Provide the (X, Y) coordinate of the cell's center where the given text is located.  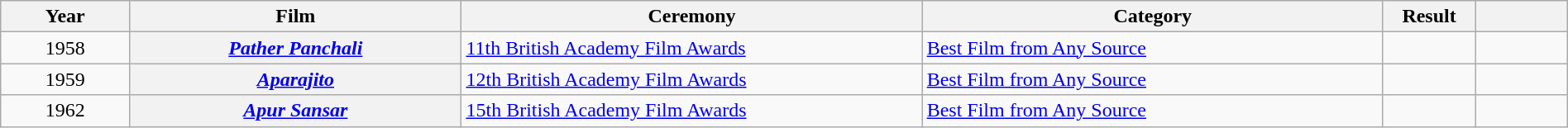
Category (1153, 17)
Film (296, 17)
Aparajito (296, 79)
12th British Academy Film Awards (691, 79)
15th British Academy Film Awards (691, 111)
Year (65, 17)
Pather Panchali (296, 48)
Apur Sansar (296, 111)
11th British Academy Film Awards (691, 48)
1958 (65, 48)
1959 (65, 79)
Ceremony (691, 17)
1962 (65, 111)
Result (1429, 17)
